From the cell containing the given text, extract its center point as (x, y) coordinate. 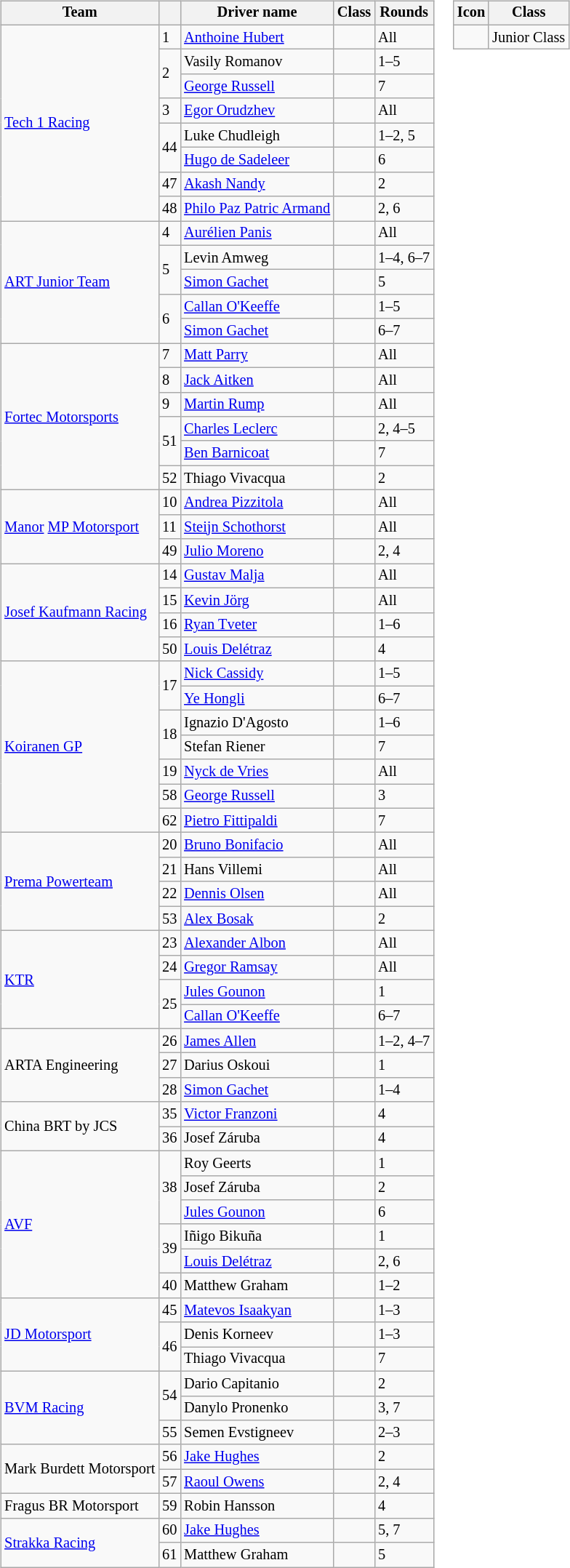
Matt Parry (257, 356)
Egor Orudzhev (257, 111)
20 (169, 845)
25 (169, 1004)
26 (169, 1041)
Fragus BR Motorsport (80, 1506)
2–3 (404, 1433)
46 (169, 1347)
Julio Moreno (257, 551)
Raoul Owens (257, 1481)
Hans Villemi (257, 870)
58 (169, 796)
Philo Paz Patric Armand (257, 209)
Nick Cassidy (257, 673)
Tech 1 Racing (80, 122)
James Allen (257, 1041)
Charles Leclerc (257, 429)
17 (169, 685)
Prema Powerteam (80, 881)
Team (80, 13)
54 (169, 1395)
55 (169, 1433)
Ignazio D'Agosto (257, 723)
52 (169, 478)
Alex Bosak (257, 919)
Bruno Bonifacio (257, 845)
Manor MP Motorsport (80, 527)
Nyck de Vries (257, 772)
39 (169, 1248)
Luke Chudleigh (257, 135)
Victor Franzoni (257, 1114)
Jack Aitken (257, 380)
China BRT by JCS (80, 1126)
Robin Hansson (257, 1506)
Danylo Pronenko (257, 1408)
16 (169, 625)
Alexander Albon (257, 943)
Gustav Malja (257, 576)
2, 4–5 (404, 429)
Pietro Fittipaldi (257, 820)
27 (169, 1065)
Vasily Romanov (257, 62)
Aurélien Panis (257, 233)
1–2 (404, 1286)
Rounds (404, 13)
18 (169, 735)
1–2, 5 (404, 135)
Darius Oskoui (257, 1065)
50 (169, 649)
Levin Amweg (257, 257)
ART Junior Team (80, 282)
Steijn Schothorst (257, 527)
15 (169, 600)
Mark Burdett Motorsport (80, 1469)
Dennis Olsen (257, 894)
59 (169, 1506)
21 (169, 870)
1–4 (404, 1090)
3, 7 (404, 1408)
24 (169, 967)
51 (169, 441)
KTR (80, 980)
Semen Evstigneev (257, 1433)
45 (169, 1310)
11 (169, 527)
8 (169, 380)
28 (169, 1090)
19 (169, 772)
23 (169, 943)
Anthoine Hubert (257, 37)
Junior Class (529, 37)
56 (169, 1457)
61 (169, 1555)
49 (169, 551)
Andrea Pizzitola (257, 503)
22 (169, 894)
Ben Barnicoat (257, 453)
53 (169, 919)
Iñigo Bikuña (257, 1236)
40 (169, 1286)
44 (169, 147)
35 (169, 1114)
Josef Kaufmann Racing (80, 612)
AVF (80, 1224)
10 (169, 503)
Gregor Ramsay (257, 967)
38 (169, 1187)
Fortec Motorsports (80, 417)
Akash Nandy (257, 184)
Koiranen GP (80, 747)
Ryan Tveter (257, 625)
14 (169, 576)
Roy Geerts (257, 1163)
57 (169, 1481)
Denis Korneev (257, 1335)
Matevos Isaakyan (257, 1310)
Strakka Racing (80, 1542)
62 (169, 820)
Stefan Riener (257, 747)
Ye Hongli (257, 698)
36 (169, 1139)
Driver name (257, 13)
JD Motorsport (80, 1334)
60 (169, 1530)
BVM Racing (80, 1408)
Martin Rump (257, 404)
Hugo de Sadeleer (257, 160)
Dario Capitanio (257, 1383)
9 (169, 404)
48 (169, 209)
1–2, 4–7 (404, 1041)
1–4, 6–7 (404, 257)
ARTA Engineering (80, 1065)
Icon (471, 13)
5, 7 (404, 1530)
Kevin Jörg (257, 600)
47 (169, 184)
